Detect which cell encompasses the target text, then output its (x, y) center coordinate. 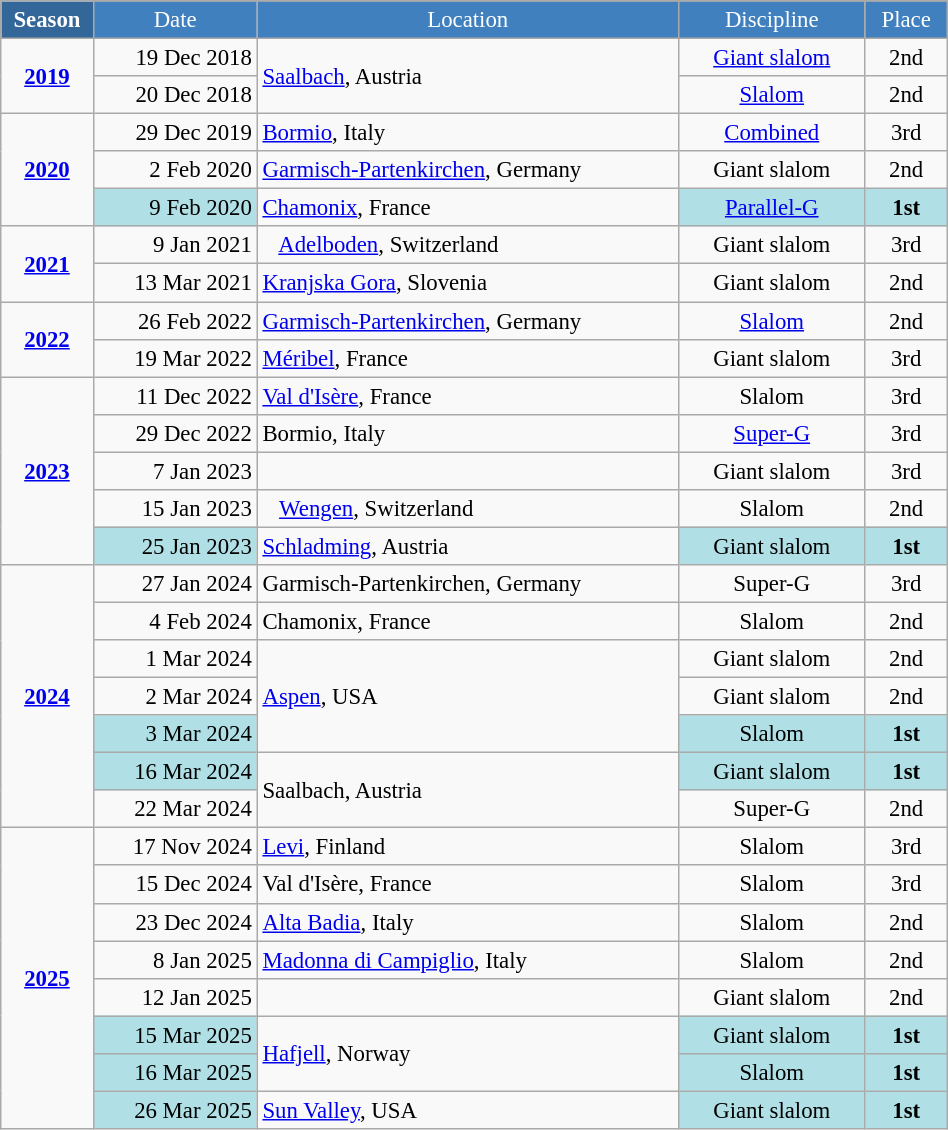
8 Jan 2025 (175, 960)
Place (906, 20)
Levi, Finland (468, 847)
12 Jan 2025 (175, 997)
Aspen, USA (468, 696)
Location (468, 20)
Méribel, France (468, 358)
4 Feb 2024 (175, 621)
Wengen, Switzerland (468, 509)
Parallel-G (772, 208)
13 Mar 2021 (175, 283)
2022 (47, 340)
7 Jan 2023 (175, 471)
Kranjska Gora, Slovenia (468, 283)
2025 (47, 978)
26 Feb 2022 (175, 321)
25 Jan 2023 (175, 546)
27 Jan 2024 (175, 584)
Sun Valley, USA (468, 1110)
Adelboden, Switzerland (468, 245)
16 Mar 2025 (175, 1073)
15 Mar 2025 (175, 1035)
3 Mar 2024 (175, 734)
Combined (772, 133)
2 Feb 2020 (175, 170)
11 Dec 2022 (175, 396)
22 Mar 2024 (175, 809)
15 Jan 2023 (175, 509)
9 Feb 2020 (175, 208)
16 Mar 2024 (175, 772)
19 Mar 2022 (175, 358)
17 Nov 2024 (175, 847)
Hafjell, Norway (468, 1054)
9 Jan 2021 (175, 245)
26 Mar 2025 (175, 1110)
2023 (47, 471)
Madonna di Campiglio, Italy (468, 960)
2019 (47, 76)
Schladming, Austria (468, 546)
Alta Badia, Italy (468, 922)
29 Dec 2019 (175, 133)
2024 (47, 696)
23 Dec 2024 (175, 922)
Discipline (772, 20)
15 Dec 2024 (175, 885)
2021 (47, 264)
Date (175, 20)
2020 (47, 170)
Season (47, 20)
20 Dec 2018 (175, 95)
2 Mar 2024 (175, 697)
29 Dec 2022 (175, 433)
1 Mar 2024 (175, 659)
19 Dec 2018 (175, 58)
